Determine the (x, y) coordinate at the center of the cell enclosing the given text.  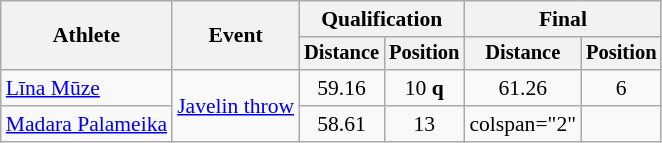
Athlete (86, 36)
Līna Mūze (86, 88)
colspan="2" (522, 124)
Event (236, 36)
13 (424, 124)
Final (562, 19)
Qualification (382, 19)
10 q (424, 88)
58.61 (342, 124)
59.16 (342, 88)
Madara Palameika (86, 124)
Javelin throw (236, 106)
6 (621, 88)
61.26 (522, 88)
